Scan for the cell matching the given text and deliver its [X, Y] coordinate at center. 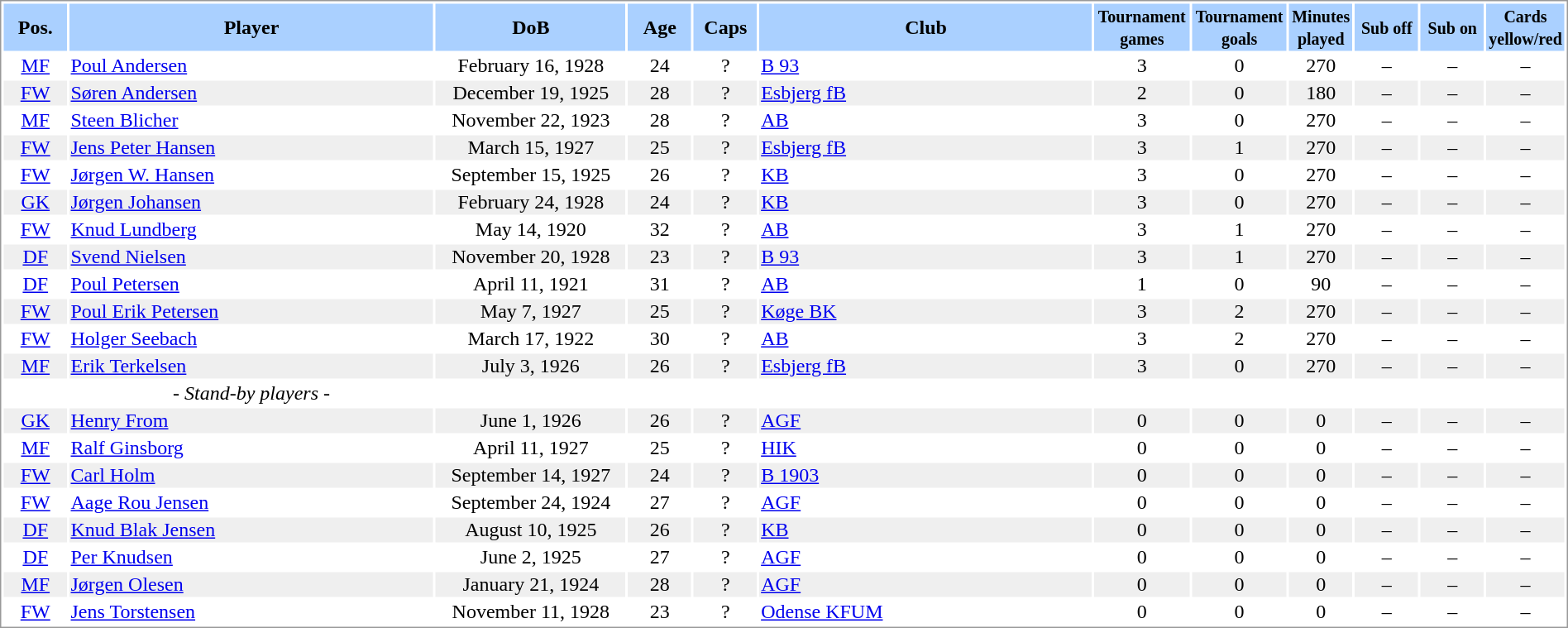
90 [1322, 284]
November 20, 1928 [531, 257]
December 19, 1925 [531, 93]
Knud Blak Jensen [251, 530]
Odense KFUM [926, 611]
April 11, 1921 [531, 284]
Jørgen Johansen [251, 203]
Aage Rou Jensen [251, 502]
November 11, 1928 [531, 611]
Jens Torstensen [251, 611]
30 [660, 338]
Club [926, 26]
Ralf Ginsborg [251, 448]
Caps [726, 26]
June 1, 1926 [531, 421]
Age [660, 26]
November 22, 1923 [531, 120]
Køge BK [926, 312]
Søren Andersen [251, 93]
Tournamentgames [1141, 26]
May 14, 1920 [531, 229]
Sub off [1386, 26]
31 [660, 284]
Player [251, 26]
February 16, 1928 [531, 65]
180 [1322, 93]
Henry From [251, 421]
September 24, 1924 [531, 502]
Poul Andersen [251, 65]
Poul Erik Petersen [251, 312]
Cardsyellow/red [1526, 26]
September 15, 1925 [531, 175]
32 [660, 229]
Erik Terkelsen [251, 367]
Pos. [35, 26]
DoB [531, 26]
Svend Nielsen [251, 257]
- Stand-by players - [251, 393]
Knud Lundberg [251, 229]
February 24, 1928 [531, 203]
Carl Holm [251, 476]
Jens Peter Hansen [251, 148]
April 11, 1927 [531, 448]
Per Knudsen [251, 557]
HIK [926, 448]
June 2, 1925 [531, 557]
Poul Petersen [251, 284]
Minutesplayed [1322, 26]
January 21, 1924 [531, 585]
July 3, 1926 [531, 367]
B 1903 [926, 476]
Sub on [1452, 26]
March 15, 1927 [531, 148]
Tournamentgoals [1239, 26]
May 7, 1927 [531, 312]
September 14, 1927 [531, 476]
Jørgen Olesen [251, 585]
August 10, 1925 [531, 530]
March 17, 1922 [531, 338]
Jørgen W. Hansen [251, 175]
Holger Seebach [251, 338]
Steen Blicher [251, 120]
